Detect which cell encompasses the target text, then output its [x, y] center coordinate. 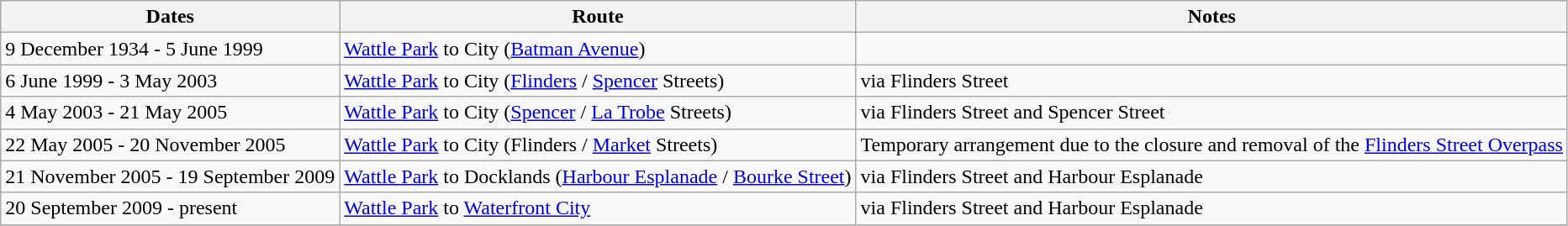
21 November 2005 - 19 September 2009 [170, 176]
6 June 1999 - 3 May 2003 [170, 81]
Wattle Park to Waterfront City [598, 208]
Wattle Park to City (Flinders / Market Streets) [598, 145]
Wattle Park to City (Flinders / Spencer Streets) [598, 81]
via Flinders Street [1212, 81]
Notes [1212, 17]
Wattle Park to Docklands (Harbour Esplanade / Bourke Street) [598, 176]
Temporary arrangement due to the closure and removal of the Flinders Street Overpass [1212, 145]
Route [598, 17]
22 May 2005 - 20 November 2005 [170, 145]
20 September 2009 - present [170, 208]
via Flinders Street and Spencer Street [1212, 113]
Wattle Park to City (Batman Avenue) [598, 49]
4 May 2003 - 21 May 2005 [170, 113]
Dates [170, 17]
Wattle Park to City (Spencer / La Trobe Streets) [598, 113]
9 December 1934 - 5 June 1999 [170, 49]
